Provide the (x, y) coordinate of the cell's center where the given text is located.  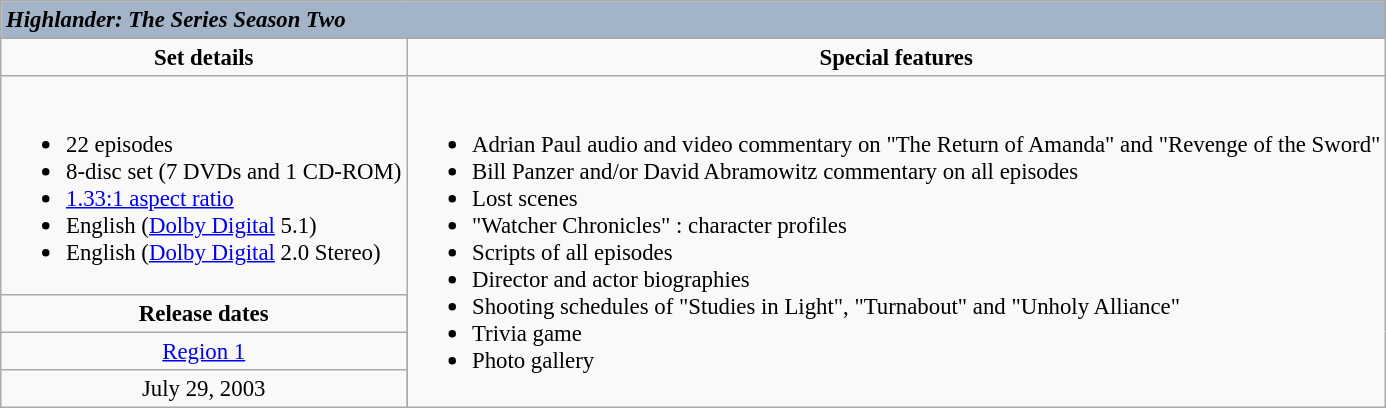
July 29, 2003 (204, 388)
Set details (204, 58)
22 episodes8-disc set (7 DVDs and 1 CD-ROM)1.33:1 aspect ratioEnglish (Dolby Digital 5.1)English (Dolby Digital 2.0 Stereo) (204, 185)
Region 1 (204, 351)
Release dates (204, 313)
Special features (896, 58)
Highlander: The Series Season Two (694, 20)
